Search for the cell housing the specified text and yield its (x, y) center coordinate. 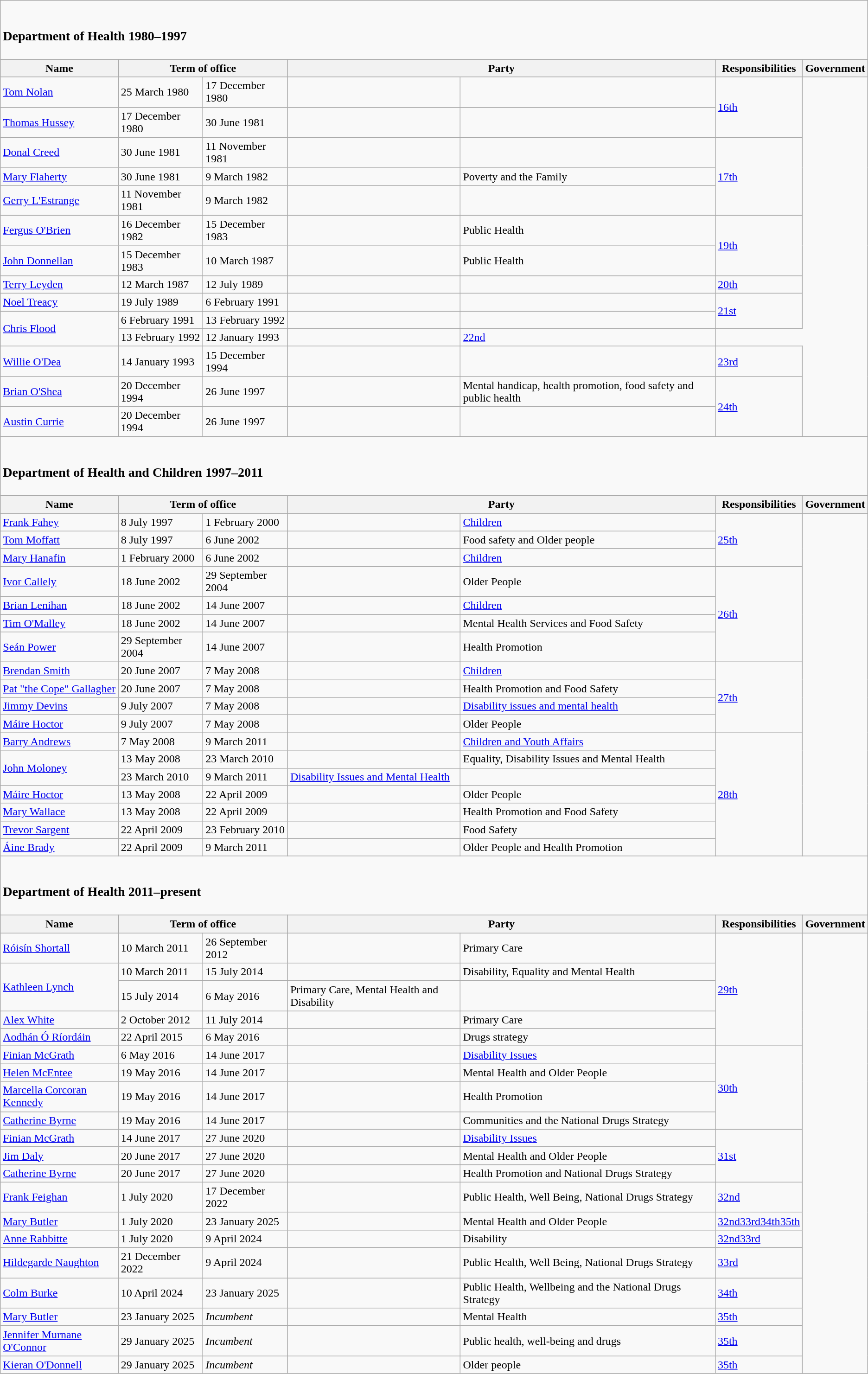
2 October 2012 (160, 1020)
Barry Andrews (59, 741)
Tim O'Malley (59, 623)
30th (759, 1088)
Jim Daly (59, 1156)
17th (759, 176)
Jennifer Murnane O'Connor (59, 1341)
Mental Health (588, 1317)
John Moloney (59, 768)
Disability issues and mental health (588, 706)
16th (759, 107)
32nd33rd (759, 1239)
22nd (588, 338)
Seán Power (59, 647)
10 April 2024 (160, 1293)
Drugs strategy (588, 1037)
12 July 1989 (246, 284)
Colm Burke (59, 1293)
10 March 1987 (246, 261)
15 December 1994 (246, 362)
Department of Health 1980–1997 (434, 30)
Thomas Hussey (59, 122)
19th (759, 245)
Hildegarde Naughton (59, 1263)
Brendan Smith (59, 671)
Disability, Equality and Mental Health (588, 972)
Tom Moffatt (59, 540)
22 April 2015 (160, 1037)
28th (759, 794)
Public Health, Wellbeing and the National Drugs Strategy (588, 1293)
26th (759, 614)
Trevor Sargent (59, 830)
Older people (588, 1365)
Communities and the National Drugs Strategy (588, 1120)
21st (759, 311)
Mary Wallace (59, 812)
Frank Feighan (59, 1197)
16 December 1982 (160, 230)
23rd (759, 362)
Disability (588, 1239)
20th (759, 284)
Older People and Health Promotion (588, 847)
Anne Rabbitte (59, 1239)
Terry Leyden (59, 284)
Austin Currie (59, 422)
24th (759, 407)
19 July 1989 (160, 302)
32nd (759, 1197)
Brian Lenihan (59, 605)
Primary Care, Mental Health and Disability (374, 996)
Chris Flood (59, 329)
Children and Youth Affairs (588, 741)
Department of Health and Children 1997–2011 (434, 467)
Donal Creed (59, 152)
Poverty and the Family (588, 176)
33rd (759, 1263)
Food Safety (588, 830)
12 March 1987 (160, 284)
17 December 2022 (246, 1197)
23 February 2010 (246, 830)
25th (759, 540)
14 January 1993 (160, 362)
Helen McEntee (59, 1073)
25 March 1980 (160, 92)
34th (759, 1293)
Equality, Disability Issues and Mental Health (588, 759)
Frank Fahey (59, 522)
Noel Treacy (59, 302)
Willie O'Dea (59, 362)
Pat "the Cope" Gallagher (59, 689)
11 July 2014 (246, 1020)
Aodhán Ó Ríordáin (59, 1037)
Tom Nolan (59, 92)
Kathleen Lynch (59, 987)
31st (759, 1156)
Mary Flaherty (59, 176)
Mary Hanafin (59, 557)
Brian O'Shea (59, 391)
Food safety and Older people (588, 540)
Alex White (59, 1020)
Kieran O'Donnell (59, 1365)
29th (759, 990)
Gerry L'Estrange (59, 200)
26 September 2012 (246, 948)
John Donnellan (59, 261)
Mental handicap, health promotion, food safety and public health (588, 391)
Department of Health 2011–present (434, 886)
Marcella Corcoran Kennedy (59, 1096)
Ivor Callely (59, 582)
Róisín Shortall (59, 948)
32nd33rd34th35th (759, 1221)
Disability Issues and Mental Health (374, 777)
27th (759, 697)
12 January 1993 (246, 338)
Public health, well-being and drugs (588, 1341)
Jimmy Devins (59, 706)
21 December 2022 (160, 1263)
Áine Brady (59, 847)
Mental Health Services and Food Safety (588, 623)
Fergus O'Brien (59, 230)
Health Promotion and National Drugs Strategy (588, 1173)
